Determine the [X, Y] coordinate at the center of the cell enclosing the given text.  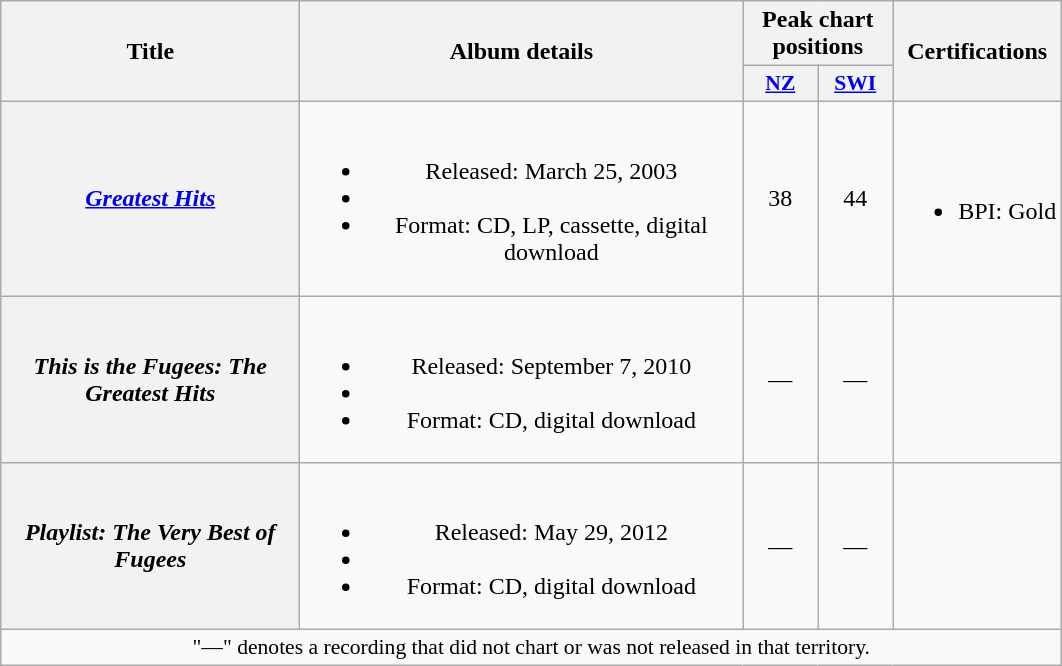
NZ [780, 84]
Album details [522, 52]
Released: May 29, 2012Format: CD, digital download [522, 546]
Greatest Hits [150, 198]
Released: March 25, 2003Format: CD, LP, cassette, digital download [522, 198]
BPI: Gold [978, 198]
38 [780, 198]
44 [856, 198]
This is the Fugees: The Greatest Hits [150, 380]
Released: September 7, 2010Format: CD, digital download [522, 380]
"—" denotes a recording that did not chart or was not released in that territory. [532, 648]
Peak chart positions [818, 34]
Playlist: The Very Best of Fugees [150, 546]
Title [150, 52]
SWI [856, 84]
Certifications [978, 52]
